Return (x, y) of the center of cell containing provided text 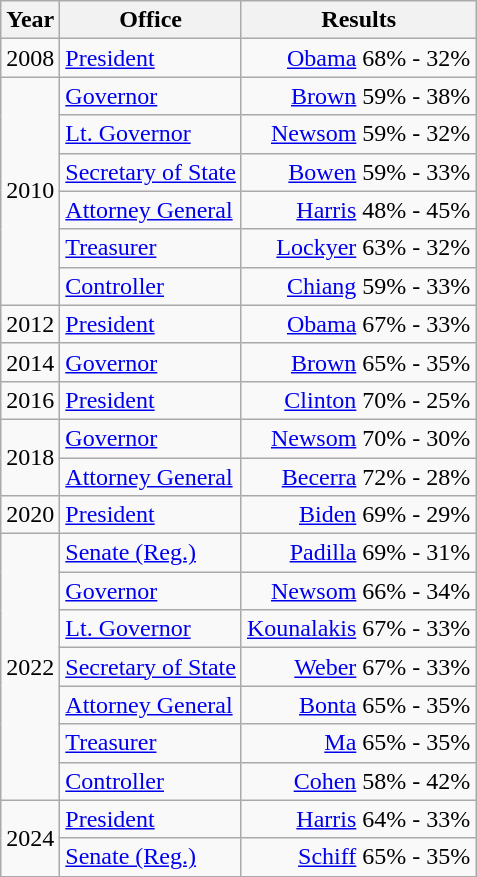
Clinton 70% - 25% (358, 400)
Ma 65% - 35% (358, 743)
Bowen 59% - 33% (358, 172)
Obama 68% - 32% (358, 58)
Padilla 69% - 31% (358, 553)
Results (358, 20)
2018 (30, 457)
Weber 67% - 33% (358, 667)
2024 (30, 838)
Biden 69% - 29% (358, 515)
2012 (30, 324)
2020 (30, 515)
Lockyer 63% - 32% (358, 248)
Newsom 70% - 30% (358, 438)
Becerra 72% - 28% (358, 477)
Schiff 65% - 35% (358, 857)
Kounalakis 67% - 33% (358, 629)
Brown 59% - 38% (358, 96)
Bonta 65% - 35% (358, 705)
Office (151, 20)
Newsom 59% - 32% (358, 134)
2008 (30, 58)
Cohen 58% - 42% (358, 781)
2010 (30, 191)
2016 (30, 400)
Harris 64% - 33% (358, 819)
Year (30, 20)
2014 (30, 362)
Chiang 59% - 33% (358, 286)
2022 (30, 667)
Newsom 66% - 34% (358, 591)
Brown 65% - 35% (358, 362)
Harris 48% - 45% (358, 210)
Obama 67% - 33% (358, 324)
